Return (x, y) of the center of cell containing provided text 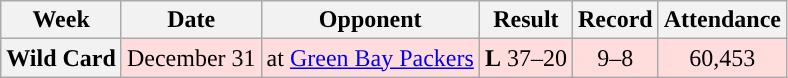
Opponent (370, 20)
Date (191, 20)
Week (62, 20)
L 37–20 (526, 58)
at Green Bay Packers (370, 58)
Result (526, 20)
9–8 (615, 58)
Attendance (722, 20)
Record (615, 20)
December 31 (191, 58)
Wild Card (62, 58)
60,453 (722, 58)
